Detect which cell encompasses the target text, then output its (X, Y) center coordinate. 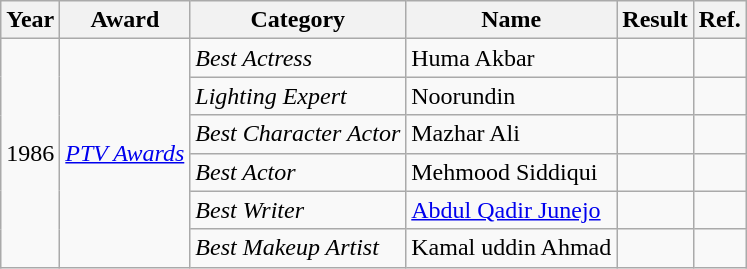
Best Actor (298, 172)
Abdul Qadir Junejo (512, 210)
Mazhar Ali (512, 134)
Year (30, 20)
Category (298, 20)
Best Character Actor (298, 134)
Best Writer (298, 210)
Best Makeup Artist (298, 248)
Mehmood Siddiqui (512, 172)
Ref. (720, 20)
Huma Akbar (512, 58)
Best Actress (298, 58)
Award (125, 20)
Name (512, 20)
1986 (30, 153)
Result (655, 20)
Noorundin (512, 96)
Lighting Expert (298, 96)
Kamal uddin Ahmad (512, 248)
PTV Awards (125, 153)
